From the cell containing the given text, extract its center point as [x, y] coordinate. 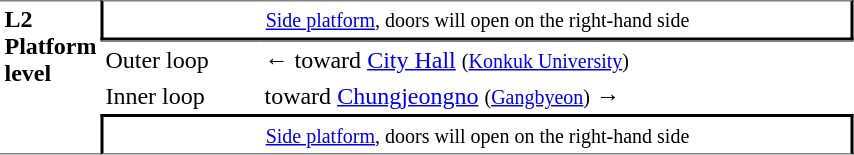
L2Platform level [50, 77]
Outer loop [180, 59]
Inner loop [180, 96]
← toward City Hall (Konkuk University) [557, 59]
toward Chungjeongno (Gangbyeon) → [557, 96]
